Pinpoint the cell where the given text exists, returning its (x, y) midpoint coordinate. 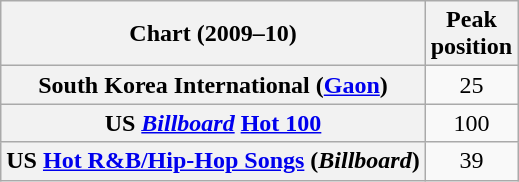
US Billboard Hot 100 (213, 123)
South Korea International (Gaon) (213, 85)
Peakposition (471, 34)
39 (471, 161)
US Hot R&B/Hip-Hop Songs (Billboard) (213, 161)
25 (471, 85)
Chart (2009–10) (213, 34)
100 (471, 123)
